Locate the cell with the specified text and output its (X, Y) center coordinate. 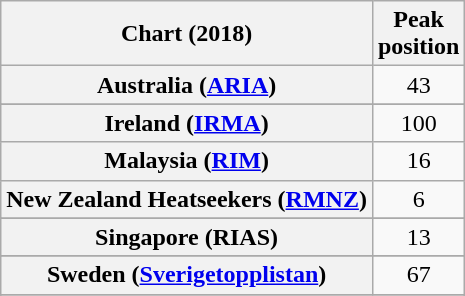
Ireland (IRMA) (187, 123)
Peak position (418, 34)
16 (418, 161)
43 (418, 85)
Singapore (RIAS) (187, 237)
Malaysia (RIM) (187, 161)
13 (418, 237)
6 (418, 199)
New Zealand Heatseekers (RMNZ) (187, 199)
Australia (ARIA) (187, 85)
100 (418, 123)
Chart (2018) (187, 34)
67 (418, 275)
Sweden (Sverigetopplistan) (187, 275)
